Extract the [x, y] coordinate from the center of the cell holding the provided text.  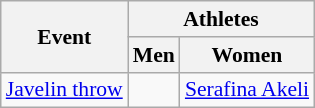
Men [154, 55]
Women [247, 55]
Serafina Akeli [247, 90]
Event [64, 36]
Athletes [221, 19]
Javelin throw [64, 90]
